For the text-containing cell, return its midpoint in [X, Y] coordinate format. 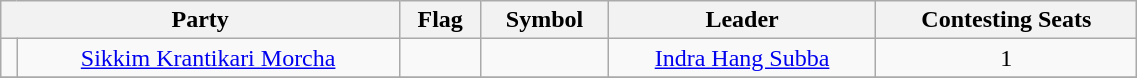
Party [200, 20]
Leader [742, 20]
Sikkim Krantikari Morcha [208, 58]
Contesting Seats [1006, 20]
Indra Hang Subba [742, 58]
Flag [440, 20]
1 [1006, 58]
Symbol [544, 20]
